Search for the cell housing the specified text and yield its [X, Y] center coordinate. 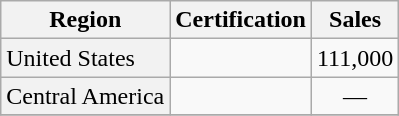
Central America [86, 96]
Region [86, 20]
United States [86, 58]
111,000 [354, 58]
— [354, 96]
Sales [354, 20]
Certification [241, 20]
